Detect which cell encompasses the target text, then output its [x, y] center coordinate. 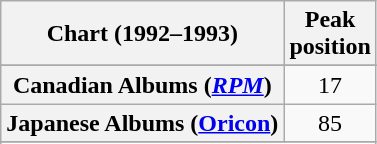
Peakposition [330, 34]
85 [330, 123]
Chart (1992–1993) [142, 34]
Japanese Albums (Oricon) [142, 123]
Canadian Albums (RPM) [142, 85]
17 [330, 85]
